Provide the (X, Y) coordinate of the cell's center where the given text is located.  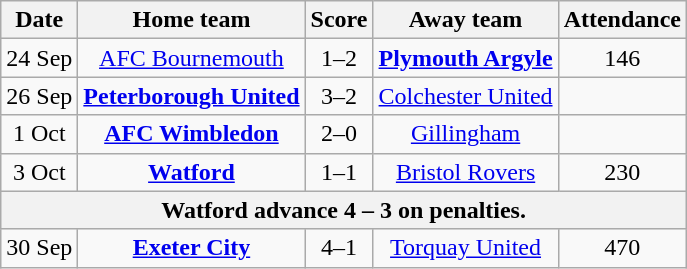
AFC Wimbledon (192, 134)
Away team (466, 20)
Plymouth Argyle (466, 58)
Attendance (622, 20)
3–2 (339, 96)
Home team (192, 20)
30 Sep (40, 248)
26 Sep (40, 96)
AFC Bournemouth (192, 58)
1–2 (339, 58)
Bristol Rovers (466, 172)
Exeter City (192, 248)
Colchester United (466, 96)
Gillingham (466, 134)
24 Sep (40, 58)
4–1 (339, 248)
Torquay United (466, 248)
Score (339, 20)
470 (622, 248)
Date (40, 20)
230 (622, 172)
1 Oct (40, 134)
3 Oct (40, 172)
Watford advance 4 – 3 on penalties. (344, 210)
Peterborough United (192, 96)
Watford (192, 172)
1–1 (339, 172)
146 (622, 58)
2–0 (339, 134)
